For the text-containing cell, return its midpoint in (x, y) coordinate format. 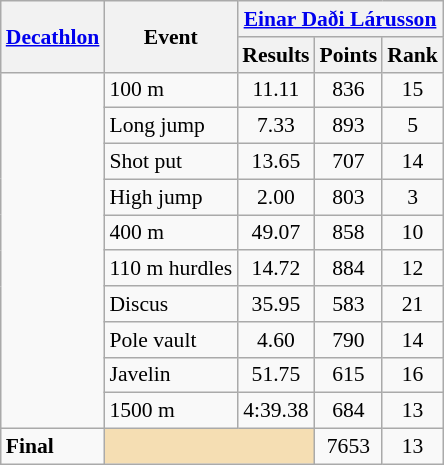
790 (349, 340)
2.00 (276, 197)
35.95 (276, 304)
16 (412, 375)
684 (349, 411)
High jump (170, 197)
707 (349, 162)
5 (412, 126)
11.11 (276, 90)
7653 (349, 447)
Discus (170, 304)
15 (412, 90)
583 (349, 304)
14.72 (276, 269)
10 (412, 233)
Long jump (170, 126)
4:39.38 (276, 411)
615 (349, 375)
Rank (412, 55)
Shot put (170, 162)
Decathlon (53, 36)
12 (412, 269)
Javelin (170, 375)
803 (349, 197)
884 (349, 269)
7.33 (276, 126)
836 (349, 90)
1500 m (170, 411)
100 m (170, 90)
858 (349, 233)
Points (349, 55)
Final (53, 447)
Results (276, 55)
49.07 (276, 233)
51.75 (276, 375)
400 m (170, 233)
110 m hurdles (170, 269)
4.60 (276, 340)
13.65 (276, 162)
Einar Daði Lárusson (340, 19)
Pole vault (170, 340)
893 (349, 126)
3 (412, 197)
Event (170, 36)
21 (412, 304)
